From the cell containing the given text, extract its center point as [X, Y] coordinate. 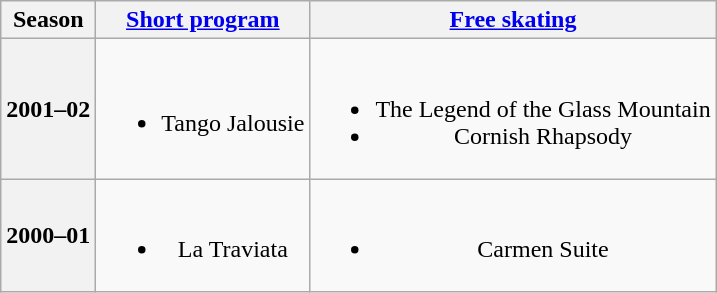
The Legend of the Glass Mountain Cornish Rhapsody [513, 109]
Season [48, 20]
Carmen Suite [513, 236]
Tango Jalousie [203, 109]
2001–02 [48, 109]
Short program [203, 20]
Free skating [513, 20]
La Traviata [203, 236]
2000–01 [48, 236]
